Find where the given text appears and provide that cell's center as (x, y) coordinate. 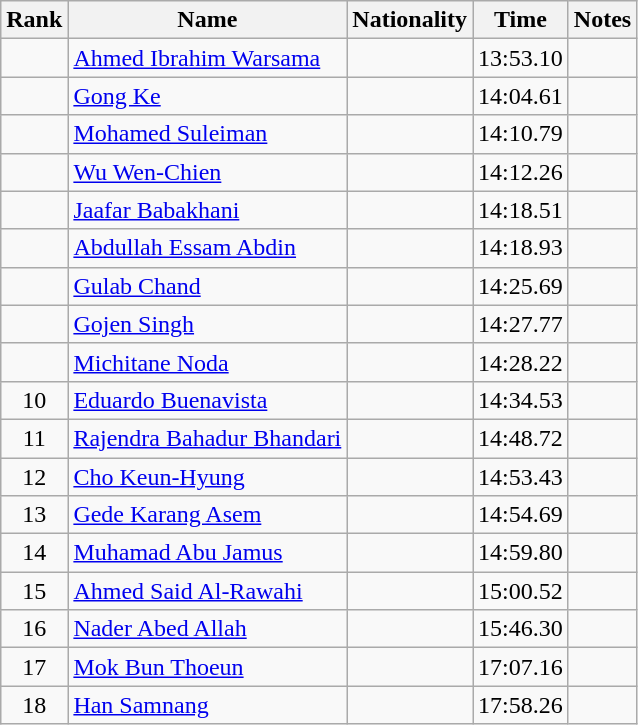
Rajendra Bahadur Bhandari (208, 438)
17:07.16 (521, 667)
Nader Abed Allah (208, 629)
15:46.30 (521, 629)
14:53.43 (521, 477)
Gulab Chand (208, 286)
Muhamad Abu Jamus (208, 553)
13:53.10 (521, 58)
16 (34, 629)
Rank (34, 20)
14:04.61 (521, 96)
Cho Keun-Hyung (208, 477)
Jaafar Babakhani (208, 210)
11 (34, 438)
17:58.26 (521, 705)
14:27.77 (521, 324)
Nationality (410, 20)
15 (34, 591)
Mok Bun Thoeun (208, 667)
13 (34, 515)
14:18.51 (521, 210)
14 (34, 553)
14:34.53 (521, 400)
Eduardo Buenavista (208, 400)
14:28.22 (521, 362)
Mohamed Suleiman (208, 134)
14:48.72 (521, 438)
12 (34, 477)
Gojen Singh (208, 324)
Abdullah Essam Abdin (208, 248)
Ahmed Ibrahim Warsama (208, 58)
Ahmed Said Al-Rawahi (208, 591)
Name (208, 20)
14:18.93 (521, 248)
Michitane Noda (208, 362)
14:10.79 (521, 134)
Han Samnang (208, 705)
14:59.80 (521, 553)
Time (521, 20)
Gong Ke (208, 96)
Notes (602, 20)
18 (34, 705)
14:12.26 (521, 172)
Gede Karang Asem (208, 515)
Wu Wen-Chien (208, 172)
14:25.69 (521, 286)
17 (34, 667)
10 (34, 400)
15:00.52 (521, 591)
14:54.69 (521, 515)
